Capture the cell that displays the provided text and extract its (X, Y) central coordinate. 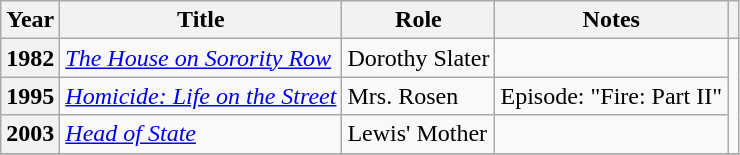
Lewis' Mother (418, 134)
Title (201, 20)
Dorothy Slater (418, 58)
The House on Sorority Row (201, 58)
Head of State (201, 134)
Mrs. Rosen (418, 96)
Year (30, 20)
Notes (612, 20)
Episode: "Fire: Part II" (612, 96)
Role (418, 20)
1995 (30, 96)
1982 (30, 58)
Homicide: Life on the Street (201, 96)
2003 (30, 134)
